Locate the cell with the specified text and output its (x, y) center coordinate. 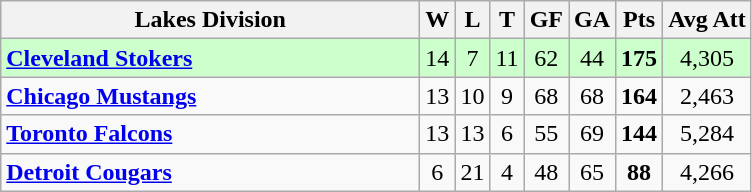
Lakes Division (210, 20)
Toronto Falcons (210, 134)
48 (546, 172)
62 (546, 58)
4 (507, 172)
4,266 (708, 172)
55 (546, 134)
5,284 (708, 134)
10 (472, 96)
164 (640, 96)
44 (592, 58)
9 (507, 96)
4,305 (708, 58)
Detroit Cougars (210, 172)
2,463 (708, 96)
21 (472, 172)
Pts (640, 20)
T (507, 20)
88 (640, 172)
7 (472, 58)
Cleveland Stokers (210, 58)
175 (640, 58)
W (438, 20)
144 (640, 134)
Chicago Mustangs (210, 96)
Avg Att (708, 20)
GF (546, 20)
L (472, 20)
11 (507, 58)
GA (592, 20)
69 (592, 134)
14 (438, 58)
65 (592, 172)
